Find where the given text appears and provide that cell's center as (x, y) coordinate. 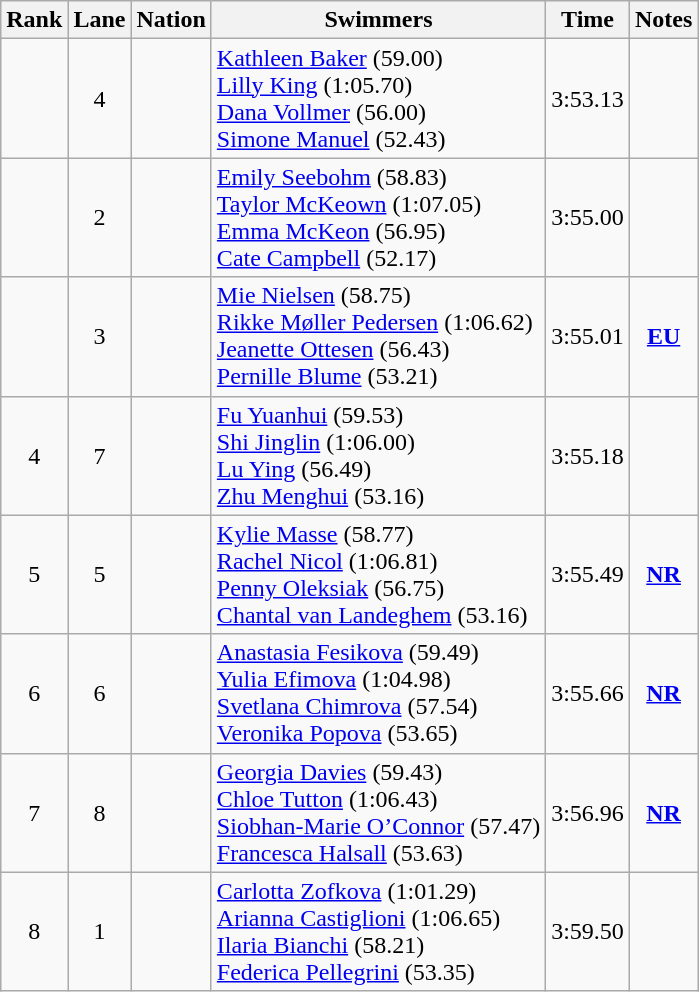
Emily Seebohm (58.83)Taylor McKeown (1:07.05)Emma McKeon (56.95)Cate Campbell (52.17) (378, 218)
EU (663, 336)
Lane (100, 20)
1 (100, 932)
Swimmers (378, 20)
Nation (171, 20)
3:55.00 (588, 218)
3 (100, 336)
Georgia Davies (59.43)Chloe Tutton (1:06.43)Siobhan-Marie O’Connor (57.47)Francesca Halsall (53.63) (378, 812)
3:55.66 (588, 694)
3:55.01 (588, 336)
3:53.13 (588, 98)
Kylie Masse (58.77)Rachel Nicol (1:06.81)Penny Oleksiak (56.75)Chantal van Landeghem (53.16) (378, 574)
Mie Nielsen (58.75)Rikke Møller Pedersen (1:06.62)Jeanette Ottesen (56.43)Pernille Blume (53.21) (378, 336)
3:59.50 (588, 932)
Anastasia Fesikova (59.49)Yulia Efimova (1:04.98)Svetlana Chimrova (57.54)Veronika Popova (53.65) (378, 694)
Kathleen Baker (59.00)Lilly King (1:05.70)Dana Vollmer (56.00)Simone Manuel (52.43) (378, 98)
3:55.18 (588, 456)
Notes (663, 20)
Time (588, 20)
3:55.49 (588, 574)
2 (100, 218)
Rank (34, 20)
Fu Yuanhui (59.53)Shi Jinglin (1:06.00)Lu Ying (56.49)Zhu Menghui (53.16) (378, 456)
Carlotta Zofkova (1:01.29)Arianna Castiglioni (1:06.65)Ilaria Bianchi (58.21)Federica Pellegrini (53.35) (378, 932)
3:56.96 (588, 812)
